Detect which cell encompasses the target text, then output its (x, y) center coordinate. 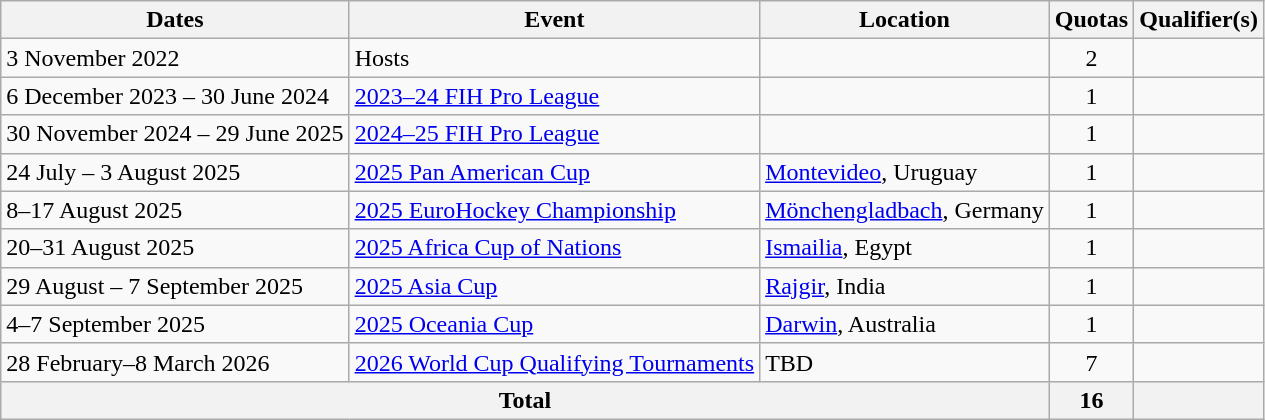
Dates (175, 20)
Event (554, 20)
29 August – 7 September 2025 (175, 286)
Montevideo, Uruguay (905, 172)
TBD (905, 362)
Qualifier(s) (1199, 20)
2026 World Cup Qualifying Tournaments (554, 362)
2025 Asia Cup (554, 286)
Mönchengladbach, Germany (905, 210)
20–31 August 2025 (175, 248)
Total (526, 400)
3 November 2022 (175, 58)
6 December 2023 – 30 June 2024 (175, 96)
2025 Africa Cup of Nations (554, 248)
Location (905, 20)
2024–25 FIH Pro League (554, 134)
2025 Pan American Cup (554, 172)
16 (1091, 400)
2025 EuroHockey Championship (554, 210)
Quotas (1091, 20)
24 July – 3 August 2025 (175, 172)
2 (1091, 58)
2025 Oceania Cup (554, 324)
Rajgir, India (905, 286)
Ismailia, Egypt (905, 248)
28 February–8 March 2026 (175, 362)
4–7 September 2025 (175, 324)
30 November 2024 – 29 June 2025 (175, 134)
Hosts (554, 58)
8–17 August 2025 (175, 210)
Darwin, Australia (905, 324)
2023–24 FIH Pro League (554, 96)
7 (1091, 362)
